Capture the cell that displays the provided text and extract its (X, Y) central coordinate. 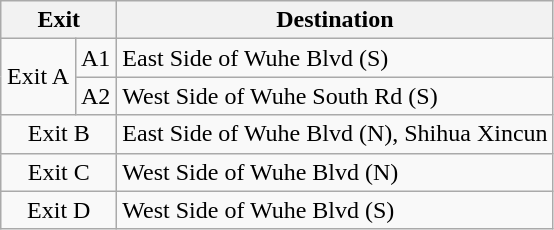
Exit (59, 20)
A2 (96, 96)
Exit A (38, 77)
West Side of Wuhe Blvd (S) (335, 210)
East Side of Wuhe Blvd (N), Shihua Xincun (335, 134)
Destination (335, 20)
Exit D (59, 210)
East Side of Wuhe Blvd (S) (335, 58)
West Side of Wuhe Blvd (N) (335, 172)
Exit B (59, 134)
A1 (96, 58)
Exit C (59, 172)
West Side of Wuhe South Rd (S) (335, 96)
